Extract the [X, Y] coordinate from the center of the cell holding the provided text.  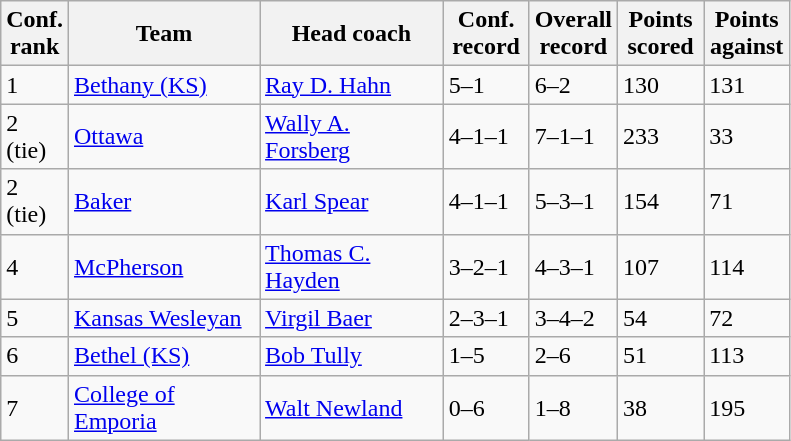
51 [661, 356]
3–2–1 [486, 266]
Karl Spear [352, 202]
Thomas C. Hayden [352, 266]
6–2 [573, 85]
33 [747, 136]
5–1 [486, 85]
5 [35, 318]
Virgil Baer [352, 318]
195 [747, 408]
114 [747, 266]
131 [747, 85]
Ray D. Hahn [352, 85]
Points against [747, 34]
1 [35, 85]
Ottawa [164, 136]
College of Emporia [164, 408]
Points scored [661, 34]
72 [747, 318]
3–4–2 [573, 318]
7 [35, 408]
6 [35, 356]
Conf. rank [35, 34]
Team [164, 34]
Overall record [573, 34]
4–3–1 [573, 266]
Bob Tully [352, 356]
107 [661, 266]
Head coach [352, 34]
Bethany (KS) [164, 85]
233 [661, 136]
1–8 [573, 408]
38 [661, 408]
54 [661, 318]
McPherson [164, 266]
154 [661, 202]
Wally A. Forsberg [352, 136]
113 [747, 356]
2–6 [573, 356]
130 [661, 85]
Kansas Wesleyan [164, 318]
Baker [164, 202]
2–3–1 [486, 318]
0–6 [486, 408]
71 [747, 202]
Conf. record [486, 34]
Walt Newland [352, 408]
Bethel (KS) [164, 356]
1–5 [486, 356]
7–1–1 [573, 136]
4 [35, 266]
5–3–1 [573, 202]
